Identify which cell holds the provided text, then report its [X, Y] central coordinate. 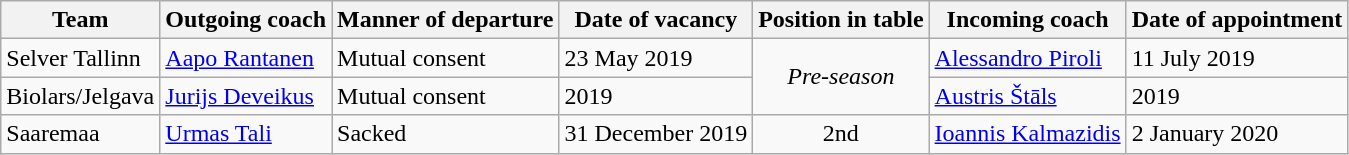
Date of vacancy [656, 20]
Sacked [446, 134]
23 May 2019 [656, 58]
Position in table [841, 20]
Outgoing coach [246, 20]
Urmas Tali [246, 134]
Incoming coach [1028, 20]
Selver Tallinn [80, 58]
Pre-season [841, 77]
Date of appointment [1237, 20]
Saaremaa [80, 134]
Alessandro Piroli [1028, 58]
Jurijs Deveikus [246, 96]
11 July 2019 [1237, 58]
Ioannis Kalmazidis [1028, 134]
Manner of departure [446, 20]
31 December 2019 [656, 134]
Team [80, 20]
2 January 2020 [1237, 134]
Aapo Rantanen [246, 58]
2nd [841, 134]
Austris Štāls [1028, 96]
Biolars/Jelgava [80, 96]
